For the text-containing cell, return its midpoint in [X, Y] coordinate format. 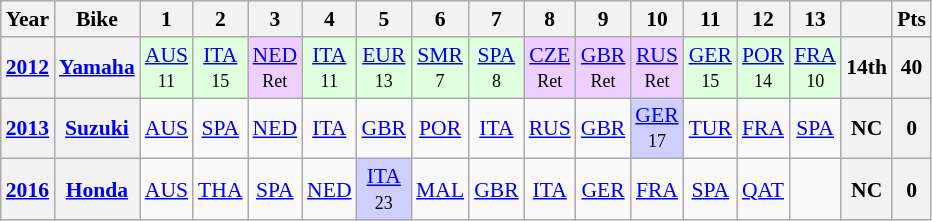
NEDRet [275, 68]
RUSRet [656, 68]
40 [912, 68]
SPA8 [496, 68]
CZERet [550, 68]
2 [220, 19]
EUR13 [384, 68]
Year [28, 19]
POR14 [763, 68]
SMR7 [440, 68]
5 [384, 19]
RUS [550, 128]
ITA23 [384, 190]
THA [220, 190]
MAL [440, 190]
GER17 [656, 128]
10 [656, 19]
13 [815, 19]
9 [604, 19]
12 [763, 19]
Pts [912, 19]
2013 [28, 128]
ITA11 [329, 68]
11 [710, 19]
QAT [763, 190]
Yamaha [97, 68]
Suzuki [97, 128]
AUS11 [166, 68]
2012 [28, 68]
ITA15 [220, 68]
8 [550, 19]
1 [166, 19]
2016 [28, 190]
Bike [97, 19]
GBRRet [604, 68]
3 [275, 19]
Honda [97, 190]
FRA10 [815, 68]
GER [604, 190]
6 [440, 19]
TUR [710, 128]
POR [440, 128]
GER15 [710, 68]
4 [329, 19]
7 [496, 19]
14th [866, 68]
